Find where the given text appears and provide that cell's center as [X, Y] coordinate. 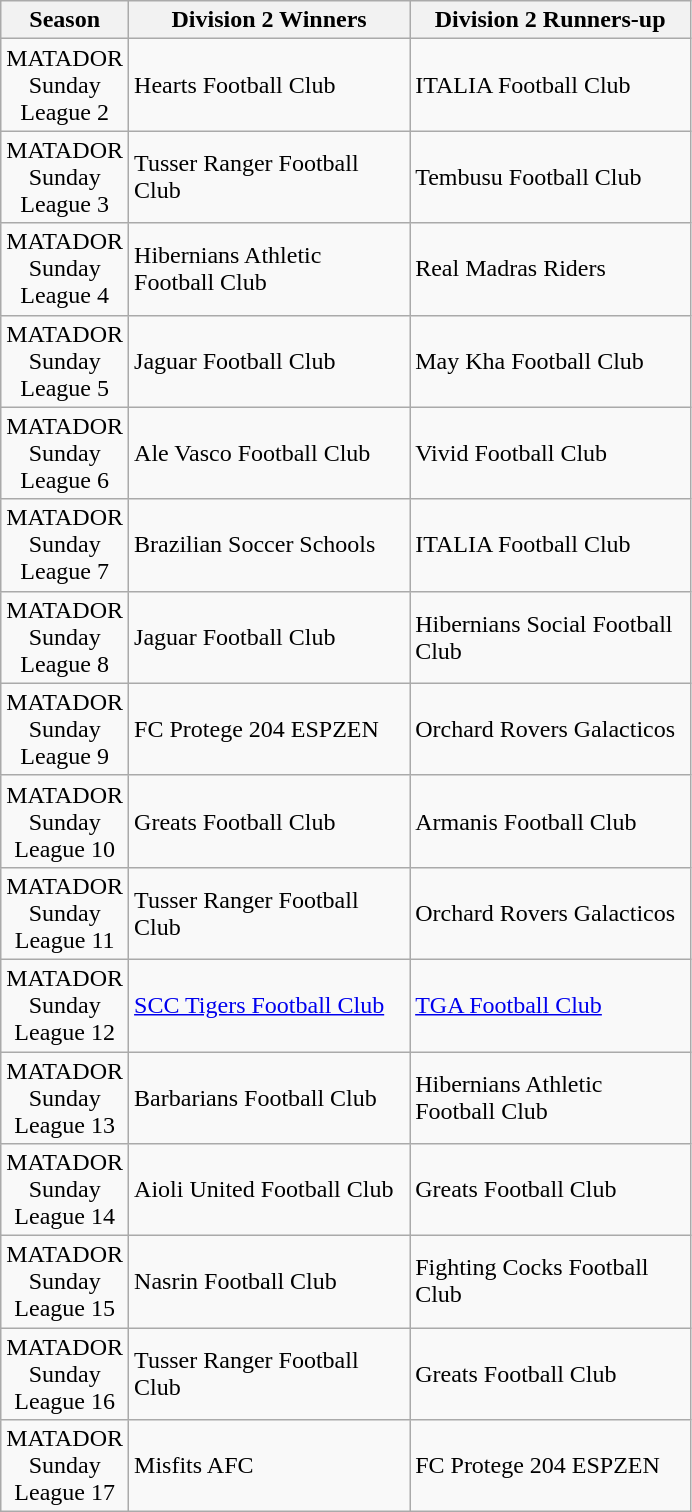
MATADOR Sunday League 6 [65, 453]
MATADOR Sunday League 4 [65, 269]
Ale Vasco Football Club [270, 453]
Hibernians Social Football Club [550, 637]
Nasrin Football Club [270, 1282]
MATADOR Sunday League 13 [65, 1098]
Aioli United Football Club [270, 1190]
Brazilian Soccer Schools [270, 545]
MATADOR Sunday League 11 [65, 913]
MATADOR Sunday League 16 [65, 1374]
MATADOR Sunday League 15 [65, 1282]
Tembusu Football Club [550, 177]
Real Madras Riders [550, 269]
MATADOR Sunday League 10 [65, 821]
MATADOR Sunday League 8 [65, 637]
Barbarians Football Club [270, 1098]
MATADOR Sunday League 7 [65, 545]
Misfits AFC [270, 1466]
MATADOR Sunday League 9 [65, 729]
Hearts Football Club [270, 85]
MATADOR Sunday League 2 [65, 85]
MATADOR Sunday League 5 [65, 361]
Division 2 Runners-up [550, 20]
May Kha Football Club [550, 361]
SCC Tigers Football Club [270, 1005]
Season [65, 20]
MATADOR Sunday League 12 [65, 1005]
Armanis Football Club [550, 821]
MATADOR Sunday League 17 [65, 1466]
TGA Football Club [550, 1005]
MATADOR Sunday League 14 [65, 1190]
MATADOR Sunday League 3 [65, 177]
Fighting Cocks Football Club [550, 1282]
Vivid Football Club [550, 453]
Division 2 Winners [270, 20]
